Output the [X, Y] coordinate of the center of the cell containing the given text.  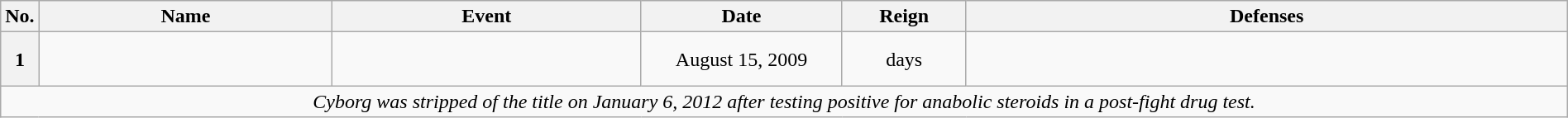
Date [741, 17]
No. [20, 17]
Cyborg was stripped of the title on January 6, 2012 after testing positive for anabolic steroids in a post-fight drug test. [784, 101]
August 15, 2009 [741, 59]
Defenses [1267, 17]
Event [486, 17]
1 [20, 59]
days [904, 59]
Name [185, 17]
Reign [904, 17]
